From the cell containing the given text, extract its center point as (x, y) coordinate. 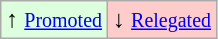
↑ Promoted (54, 20)
↓ Relegated (162, 20)
